Capture the cell that displays the provided text and extract its (x, y) central coordinate. 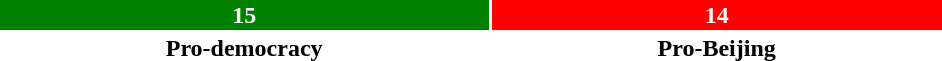
14 (716, 15)
15 (244, 15)
